Output the [X, Y] coordinate of the center of the cell containing the given text.  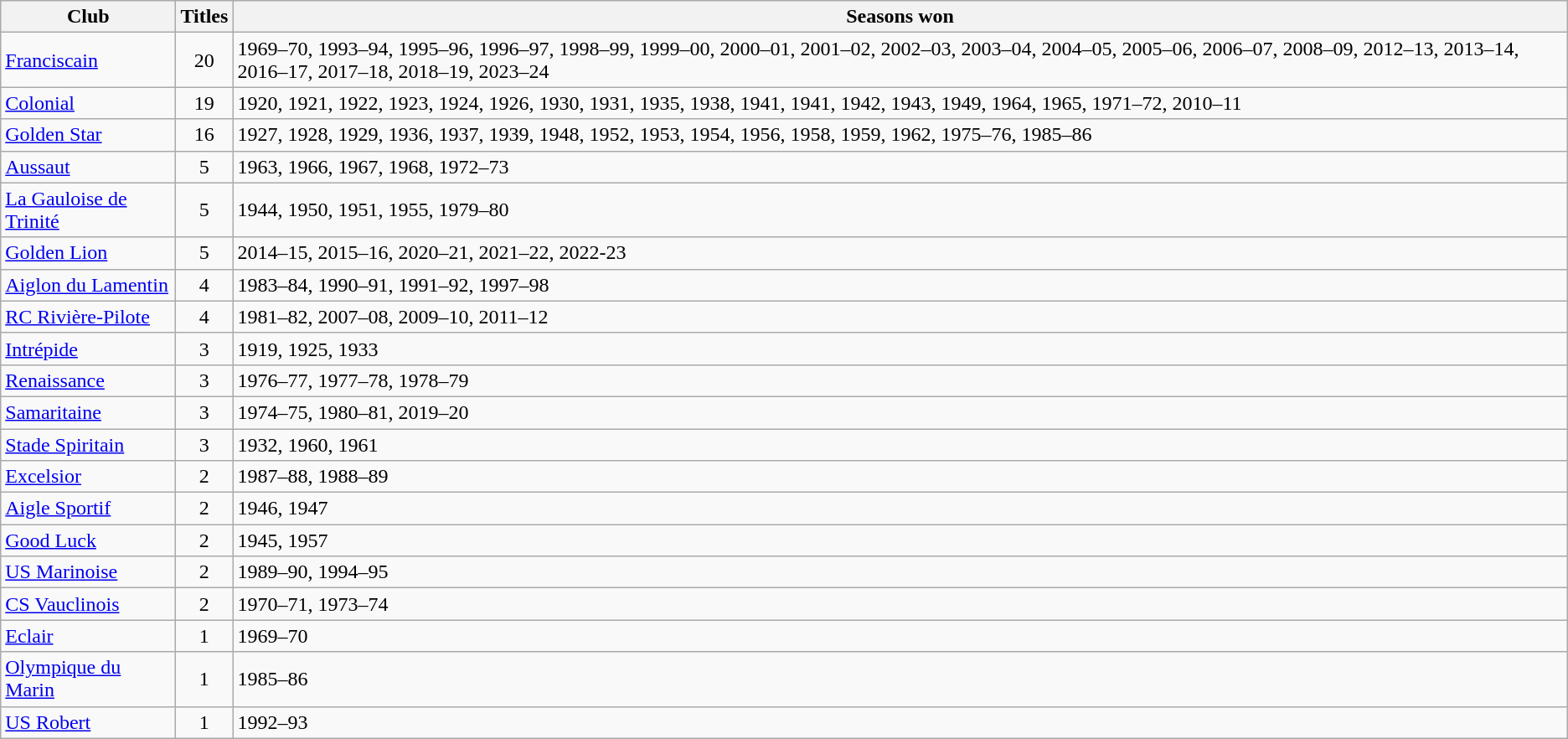
US Robert [89, 722]
1976–77, 1977–78, 1978–79 [900, 380]
Excelsior [89, 477]
1981–82, 2007–08, 2009–10, 2011–12 [900, 317]
La Gauloise de Trinité [89, 209]
19 [204, 103]
Franciscain [89, 60]
20 [204, 60]
1963, 1966, 1967, 1968, 1972–73 [900, 167]
1946, 1947 [900, 509]
Stade Spiritain [89, 445]
1992–93 [900, 722]
Renaissance [89, 380]
Good Luck [89, 540]
Titles [204, 17]
1970–71, 1973–74 [900, 604]
Samaritaine [89, 412]
US Marinoise [89, 572]
16 [204, 135]
1920, 1921, 1922, 1923, 1924, 1926, 1930, 1931, 1935, 1938, 1941, 1941, 1942, 1943, 1949, 1964, 1965, 1971–72, 2010–11 [900, 103]
Club [89, 17]
Aussaut [89, 167]
1983–84, 1990–91, 1991–92, 1997–98 [900, 285]
Eclair [89, 636]
1974–75, 1980–81, 2019–20 [900, 412]
1944, 1950, 1951, 1955, 1979–80 [900, 209]
Colonial [89, 103]
Intrépide [89, 349]
1919, 1925, 1933 [900, 349]
1927, 1928, 1929, 1936, 1937, 1939, 1948, 1952, 1953, 1954, 1956, 1958, 1959, 1962, 1975–76, 1985–86 [900, 135]
CS Vauclinois [89, 604]
1987–88, 1988–89 [900, 477]
Aigle Sportif [89, 509]
RC Rivière-Pilote [89, 317]
Seasons won [900, 17]
1969–70 [900, 636]
Golden Lion [89, 253]
1932, 1960, 1961 [900, 445]
Olympique du Marin [89, 679]
1945, 1957 [900, 540]
1989–90, 1994–95 [900, 572]
1985–86 [900, 679]
Golden Star [89, 135]
Aiglon du Lamentin [89, 285]
2014–15, 2015–16, 2020–21, 2021–22, 2022-23 [900, 253]
